Find where the given text appears and provide that cell's center as [x, y] coordinate. 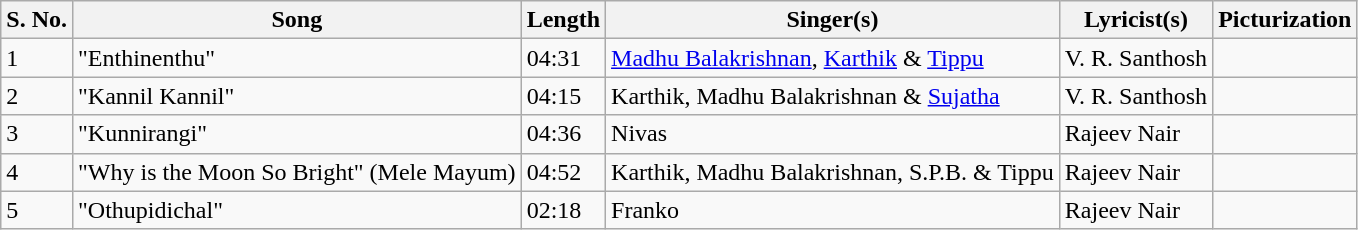
"Kannil Kannil" [296, 96]
4 [37, 172]
"Othupidichal" [296, 210]
Nivas [833, 134]
S. No. [37, 20]
Karthik, Madhu Balakrishnan, S.P.B. & Tippu [833, 172]
Singer(s) [833, 20]
"Kunnirangi" [296, 134]
Franko [833, 210]
3 [37, 134]
"Why is the Moon So Bright" (Mele Mayum) [296, 172]
Length [563, 20]
02:18 [563, 210]
1 [37, 58]
Song [296, 20]
2 [37, 96]
04:36 [563, 134]
Picturization [1285, 20]
04:15 [563, 96]
5 [37, 210]
Madhu Balakrishnan, Karthik & Tippu [833, 58]
Lyricist(s) [1136, 20]
"Enthinenthu" [296, 58]
Karthik, Madhu Balakrishnan & Sujatha [833, 96]
04:31 [563, 58]
04:52 [563, 172]
